Extract the (X, Y) coordinate from the center of the cell holding the provided text.  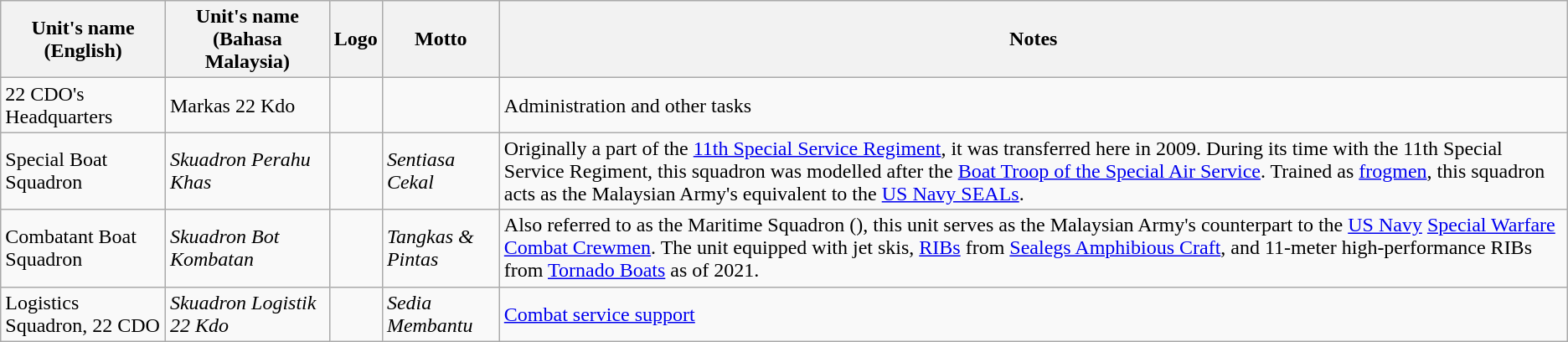
22 CDO's Headquarters (84, 106)
Combat service support (1034, 313)
Sentiasa Cekal (441, 171)
Markas 22 Kdo (247, 106)
Administration and other tasks (1034, 106)
Skuadron Logistik 22 Kdo (247, 313)
Skuadron Bot Kombatan (247, 248)
Combatant Boat Squadron (84, 248)
Tangkas & Pintas (441, 248)
Motto (441, 39)
Skuadron Perahu Khas (247, 171)
Logo (355, 39)
Special Boat Squadron (84, 171)
Logistics Squadron, 22 CDO (84, 313)
Unit's name (Bahasa Malaysia) (247, 39)
Sedia Membantu (441, 313)
Notes (1034, 39)
Unit's name (English) (84, 39)
